Find where the given text appears and provide that cell's center as (x, y) coordinate. 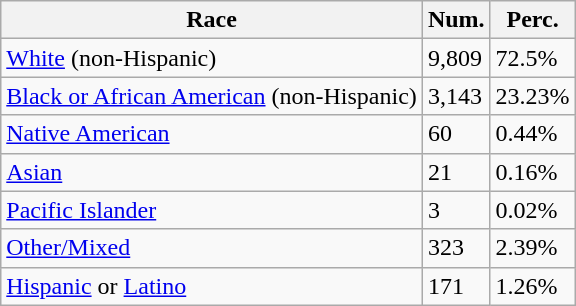
21 (456, 172)
Native American (212, 134)
60 (456, 134)
White (non-Hispanic) (212, 58)
1.26% (532, 286)
23.23% (532, 96)
Pacific Islander (212, 210)
Other/Mixed (212, 248)
Black or African American (non-Hispanic) (212, 96)
Perc. (532, 20)
Hispanic or Latino (212, 286)
323 (456, 248)
0.02% (532, 210)
9,809 (456, 58)
Race (212, 20)
0.16% (532, 172)
Num. (456, 20)
Asian (212, 172)
72.5% (532, 58)
171 (456, 286)
3,143 (456, 96)
3 (456, 210)
2.39% (532, 248)
0.44% (532, 134)
